Pinpoint the cell where the given text exists, returning its (X, Y) midpoint coordinate. 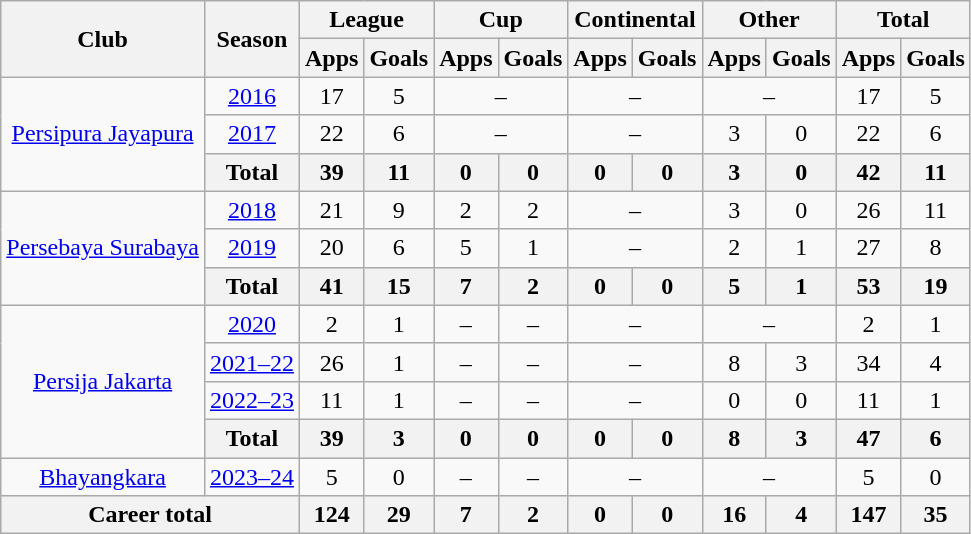
Continental (635, 20)
19 (936, 286)
16 (734, 515)
Bhayangkara (103, 477)
Cup (501, 20)
42 (868, 172)
147 (868, 515)
47 (868, 438)
53 (868, 286)
15 (399, 286)
2020 (252, 324)
29 (399, 515)
35 (936, 515)
2022–23 (252, 400)
41 (331, 286)
Other (769, 20)
124 (331, 515)
34 (868, 362)
9 (399, 210)
Persipura Jayapura (103, 134)
2021–22 (252, 362)
2016 (252, 96)
Season (252, 39)
21 (331, 210)
2017 (252, 134)
League (366, 20)
2023–24 (252, 477)
Career total (150, 515)
2018 (252, 210)
Persija Jakarta (103, 381)
2019 (252, 248)
27 (868, 248)
20 (331, 248)
Persebaya Surabaya (103, 248)
Club (103, 39)
